Pinpoint the cell where the given text exists, returning its [x, y] midpoint coordinate. 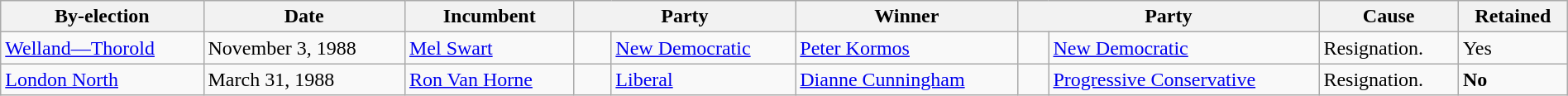
Welland—Thorold [103, 48]
Retained [1513, 17]
Yes [1513, 48]
Cause [1389, 17]
Dianne Cunningham [906, 79]
Winner [906, 17]
Date [304, 17]
March 31, 1988 [304, 79]
Mel Swart [490, 48]
Progressive Conservative [1184, 79]
No [1513, 79]
Ron Van Horne [490, 79]
November 3, 1988 [304, 48]
Liberal [703, 79]
By-election [103, 17]
Peter Kormos [906, 48]
Incumbent [490, 17]
London North [103, 79]
